Scan for the cell matching the given text and deliver its (x, y) coordinate at center. 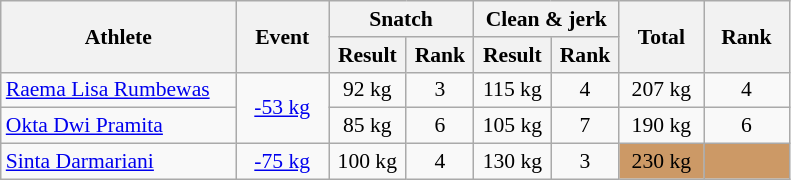
Sinta Darmariani (118, 162)
190 kg (662, 126)
Total (662, 36)
92 kg (367, 90)
105 kg (513, 126)
Clean & jerk (546, 19)
7 (585, 126)
Snatch (400, 19)
Okta Dwi Pramita (118, 126)
Event (282, 36)
-75 kg (282, 162)
130 kg (513, 162)
85 kg (367, 126)
207 kg (662, 90)
-53 kg (282, 108)
Raema Lisa Rumbewas (118, 90)
Athlete (118, 36)
100 kg (367, 162)
115 kg (513, 90)
230 kg (662, 162)
